Provide the [X, Y] coordinate of the cell's center where the given text is located.  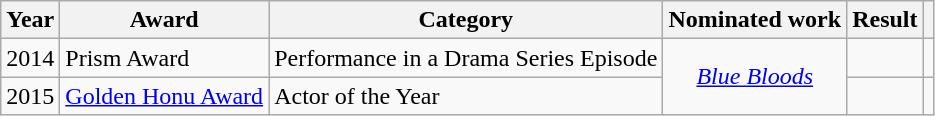
Prism Award [164, 58]
Year [30, 20]
2014 [30, 58]
Result [885, 20]
Performance in a Drama Series Episode [466, 58]
Nominated work [755, 20]
Golden Honu Award [164, 96]
Blue Bloods [755, 77]
Award [164, 20]
2015 [30, 96]
Category [466, 20]
Actor of the Year [466, 96]
